Detect which cell encompasses the target text, then output its [x, y] center coordinate. 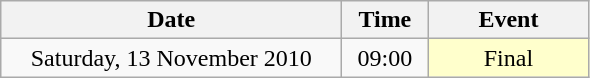
09:00 [385, 58]
Saturday, 13 November 2010 [172, 58]
Event [508, 20]
Date [172, 20]
Final [508, 58]
Time [385, 20]
